Detect which cell encompasses the target text, then output its (x, y) center coordinate. 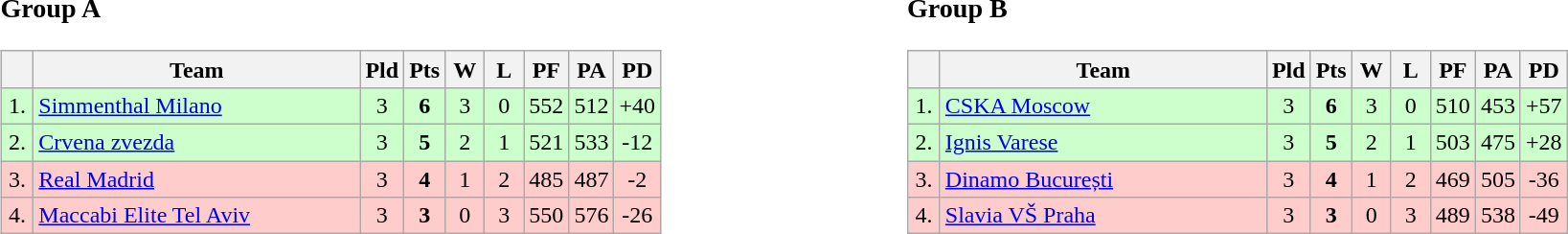
576 (592, 216)
469 (1452, 179)
485 (546, 179)
505 (1498, 179)
-2 (638, 179)
487 (592, 179)
-36 (1544, 179)
Simmenthal Milano (197, 105)
+28 (1544, 143)
+57 (1544, 105)
-49 (1544, 216)
552 (546, 105)
453 (1498, 105)
510 (1452, 105)
533 (592, 143)
Dinamo București (1103, 179)
CSKA Moscow (1103, 105)
-26 (638, 216)
Maccabi Elite Tel Aviv (197, 216)
+40 (638, 105)
-12 (638, 143)
475 (1498, 143)
Ignis Varese (1103, 143)
521 (546, 143)
538 (1498, 216)
503 (1452, 143)
489 (1452, 216)
512 (592, 105)
Crvena zvezda (197, 143)
550 (546, 216)
Slavia VŠ Praha (1103, 216)
Real Madrid (197, 179)
